Capture the cell that displays the provided text and extract its (X, Y) central coordinate. 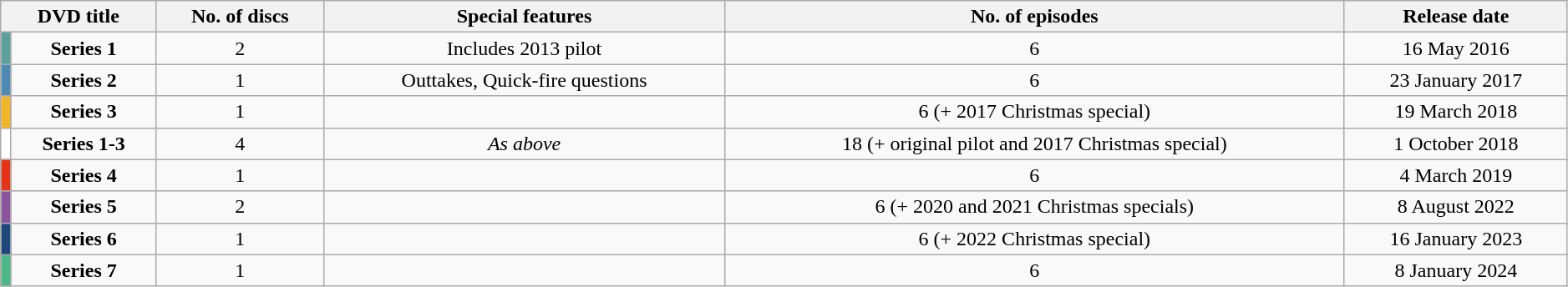
Series 7 (84, 270)
Series 1 (84, 48)
Series 6 (84, 239)
4 March 2019 (1455, 175)
Series 4 (84, 175)
23 January 2017 (1455, 80)
6 (+ 2020 and 2021 Christmas specials) (1034, 207)
16 January 2023 (1455, 239)
No. of discs (241, 17)
18 (+ original pilot and 2017 Christmas special) (1034, 143)
Release date (1455, 17)
8 January 2024 (1455, 270)
Series 1-3 (84, 143)
1 October 2018 (1455, 143)
As above (525, 143)
Series 5 (84, 207)
8 August 2022 (1455, 207)
Series 2 (84, 80)
6 (+ 2017 Christmas special) (1034, 112)
Outtakes, Quick-fire questions (525, 80)
Special features (525, 17)
Series 3 (84, 112)
6 (+ 2022 Christmas special) (1034, 239)
Includes 2013 pilot (525, 48)
No. of episodes (1034, 17)
16 May 2016 (1455, 48)
DVD title (79, 17)
4 (241, 143)
19 March 2018 (1455, 112)
